Extract the [x, y] coordinate from the center of the cell holding the provided text.  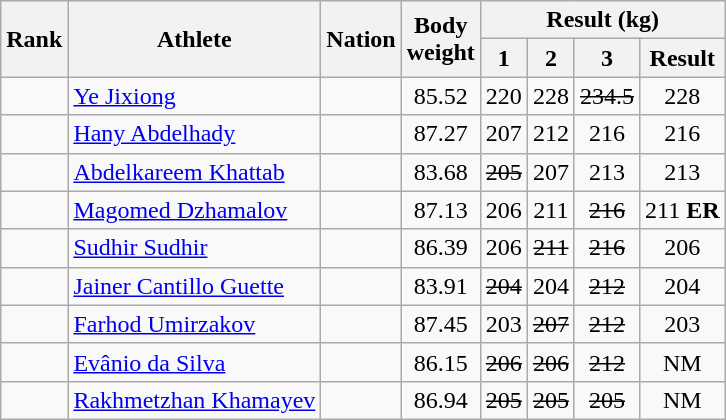
86.39 [440, 248]
Result [682, 58]
83.91 [440, 286]
Rank [34, 39]
Result (kg) [602, 20]
87.45 [440, 324]
86.15 [440, 362]
Farhod Umirzakov [194, 324]
Evânio da Silva [194, 362]
1 [504, 58]
Hany Abdelhady [194, 134]
Jainer Cantillo Guette [194, 286]
220 [504, 96]
Abdelkareem Khattab [194, 172]
211 ER [682, 210]
83.68 [440, 172]
234.5 [606, 96]
86.94 [440, 400]
87.13 [440, 210]
Sudhir Sudhir [194, 248]
Ye Jixiong [194, 96]
87.27 [440, 134]
3 [606, 58]
85.52 [440, 96]
Athlete [194, 39]
2 [550, 58]
Rakhmetzhan Khamayev [194, 400]
Bodyweight [440, 39]
Magomed Dzhamalov [194, 210]
Nation [361, 39]
